Extract the [X, Y] coordinate from the center of the cell holding the provided text.  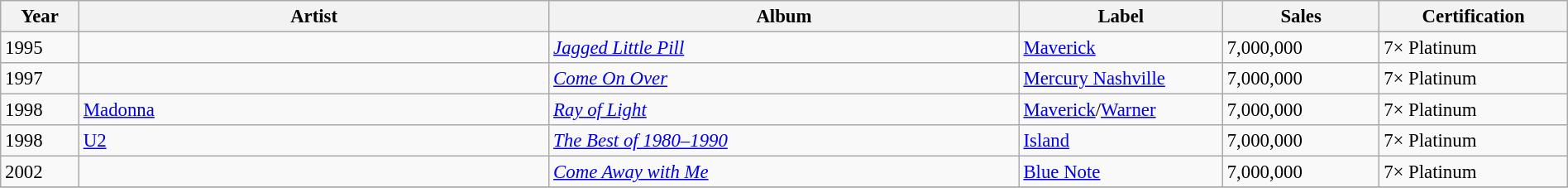
Album [784, 17]
U2 [313, 141]
Artist [313, 17]
1997 [40, 79]
Ray of Light [784, 110]
Sales [1300, 17]
Madonna [313, 110]
Label [1121, 17]
Island [1121, 141]
Maverick [1121, 48]
Certification [1474, 17]
Maverick/Warner [1121, 110]
Blue Note [1121, 172]
2002 [40, 172]
1995 [40, 48]
Come On Over [784, 79]
Year [40, 17]
Come Away with Me [784, 172]
Mercury Nashville [1121, 79]
Jagged Little Pill [784, 48]
The Best of 1980–1990 [784, 141]
